From the cell containing the given text, extract its center point as (X, Y) coordinate. 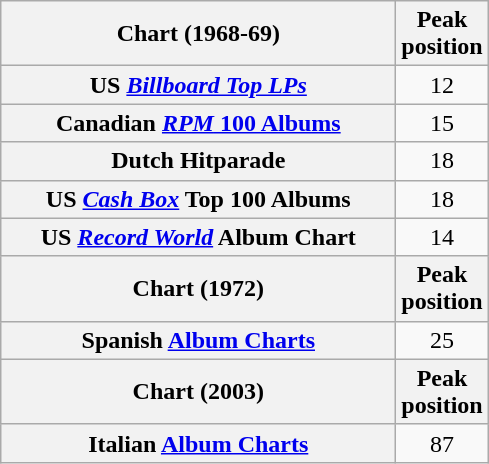
Chart (2003) (198, 392)
Chart (1968-69) (198, 34)
Dutch Hitparade (198, 161)
25 (442, 340)
14 (442, 237)
US Record World Album Chart (198, 237)
US Billboard Top LPs (198, 85)
Chart (1972) (198, 288)
Canadian RPM 100 Albums (198, 123)
Spanish Album Charts (198, 340)
87 (442, 443)
12 (442, 85)
15 (442, 123)
US Cash Box Top 100 Albums (198, 199)
Italian Album Charts (198, 443)
